Detect which cell encompasses the target text, then output its [X, Y] center coordinate. 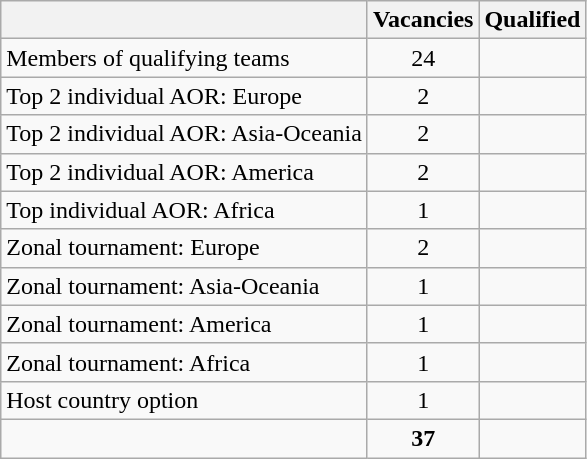
Top 2 individual AOR: America [184, 172]
Zonal tournament: America [184, 324]
Zonal tournament: Africa [184, 362]
Qualified [532, 20]
Zonal tournament: Europe [184, 248]
24 [423, 58]
Members of qualifying teams [184, 58]
Vacancies [423, 20]
Top 2 individual AOR: Asia-Oceania [184, 134]
Host country option [184, 400]
Top 2 individual AOR: Europe [184, 96]
Zonal tournament: Asia-Oceania [184, 286]
Top individual AOR: Africa [184, 210]
37 [423, 438]
